Output the [x, y] coordinate of the center of the cell containing the given text.  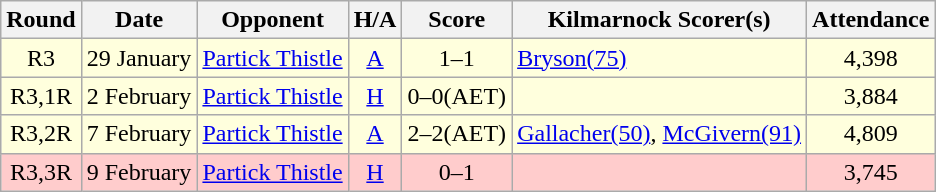
Opponent [272, 20]
9 February [139, 172]
Attendance [871, 20]
Date [139, 20]
4,809 [871, 134]
3,884 [871, 96]
29 January [139, 58]
4,398 [871, 58]
1–1 [457, 58]
R3 [41, 58]
R3,3R [41, 172]
2 February [139, 96]
Kilmarnock Scorer(s) [660, 20]
Bryson(75) [660, 58]
H/A [375, 20]
Round [41, 20]
0–0(AET) [457, 96]
3,745 [871, 172]
R3,2R [41, 134]
Gallacher(50), McGivern(91) [660, 134]
R3,1R [41, 96]
0–1 [457, 172]
2–2(AET) [457, 134]
Score [457, 20]
7 February [139, 134]
